Return the [x, y] coordinate for the center point of the cell that contains the specified text.  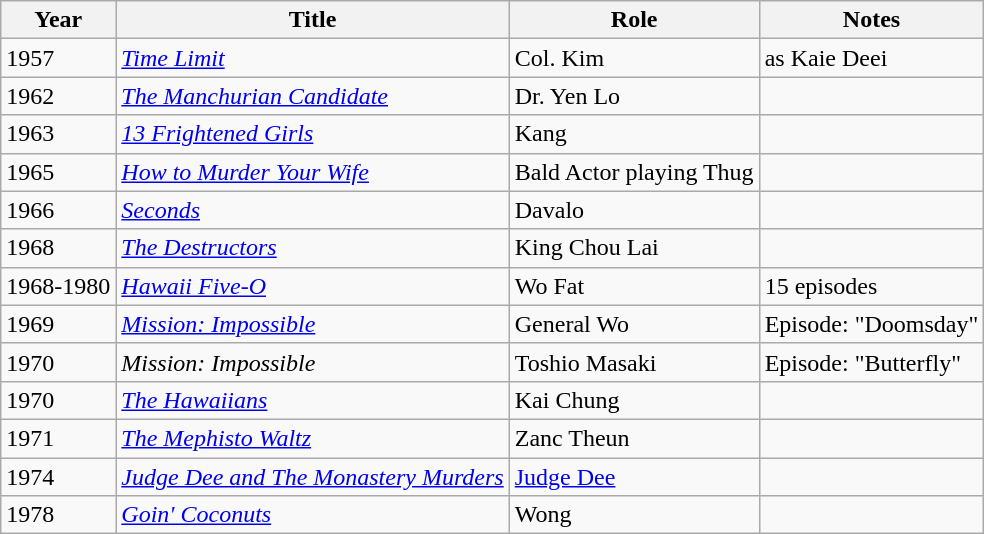
1965 [58, 172]
1962 [58, 96]
Notes [872, 20]
Goin' Coconuts [312, 515]
1971 [58, 438]
13 Frightened Girls [312, 134]
Bald Actor playing Thug [634, 172]
Episode: "Butterfly" [872, 362]
1978 [58, 515]
Kang [634, 134]
1974 [58, 477]
Episode: "Doomsday" [872, 324]
1969 [58, 324]
Toshio Masaki [634, 362]
Judge Dee and The Monastery Murders [312, 477]
Year [58, 20]
Wong [634, 515]
15 episodes [872, 286]
General Wo [634, 324]
1966 [58, 210]
The Hawaiians [312, 400]
Role [634, 20]
Title [312, 20]
Zanc Theun [634, 438]
How to Murder Your Wife [312, 172]
1968 [58, 248]
The Mephisto Waltz [312, 438]
1968-1980 [58, 286]
Time Limit [312, 58]
as Kaie Deei [872, 58]
The Destructors [312, 248]
1957 [58, 58]
Hawaii Five-O [312, 286]
Davalo [634, 210]
Dr. Yen Lo [634, 96]
Col. Kim [634, 58]
King Chou Lai [634, 248]
Judge Dee [634, 477]
Seconds [312, 210]
Kai Chung [634, 400]
The Manchurian Candidate [312, 96]
Wo Fat [634, 286]
1963 [58, 134]
